Find where the given text appears and provide that cell's center as [X, Y] coordinate. 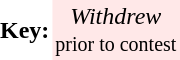
Withdrewprior to contest [116, 30]
